Search for the cell housing the specified text and yield its (X, Y) center coordinate. 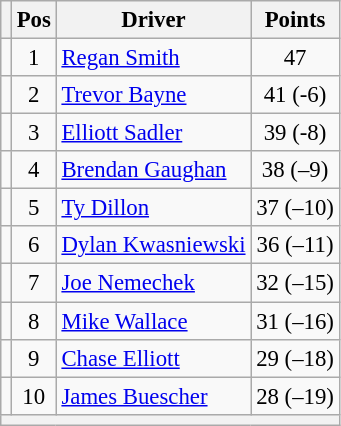
32 (–15) (295, 283)
Mike Wallace (154, 321)
9 (34, 358)
4 (34, 170)
Driver (154, 20)
39 (-8) (295, 133)
37 (–10) (295, 208)
Elliott Sadler (154, 133)
31 (–16) (295, 321)
6 (34, 245)
38 (–9) (295, 170)
Trevor Bayne (154, 95)
2 (34, 95)
Chase Elliott (154, 358)
Ty Dillon (154, 208)
Pos (34, 20)
Dylan Kwasniewski (154, 245)
28 (–19) (295, 396)
8 (34, 321)
Brendan Gaughan (154, 170)
3 (34, 133)
James Buescher (154, 396)
29 (–18) (295, 358)
41 (-6) (295, 95)
10 (34, 396)
5 (34, 208)
Regan Smith (154, 58)
Points (295, 20)
47 (295, 58)
7 (34, 283)
1 (34, 58)
36 (–11) (295, 245)
Joe Nemechek (154, 283)
